Find where the given text appears and provide that cell's center as (x, y) coordinate. 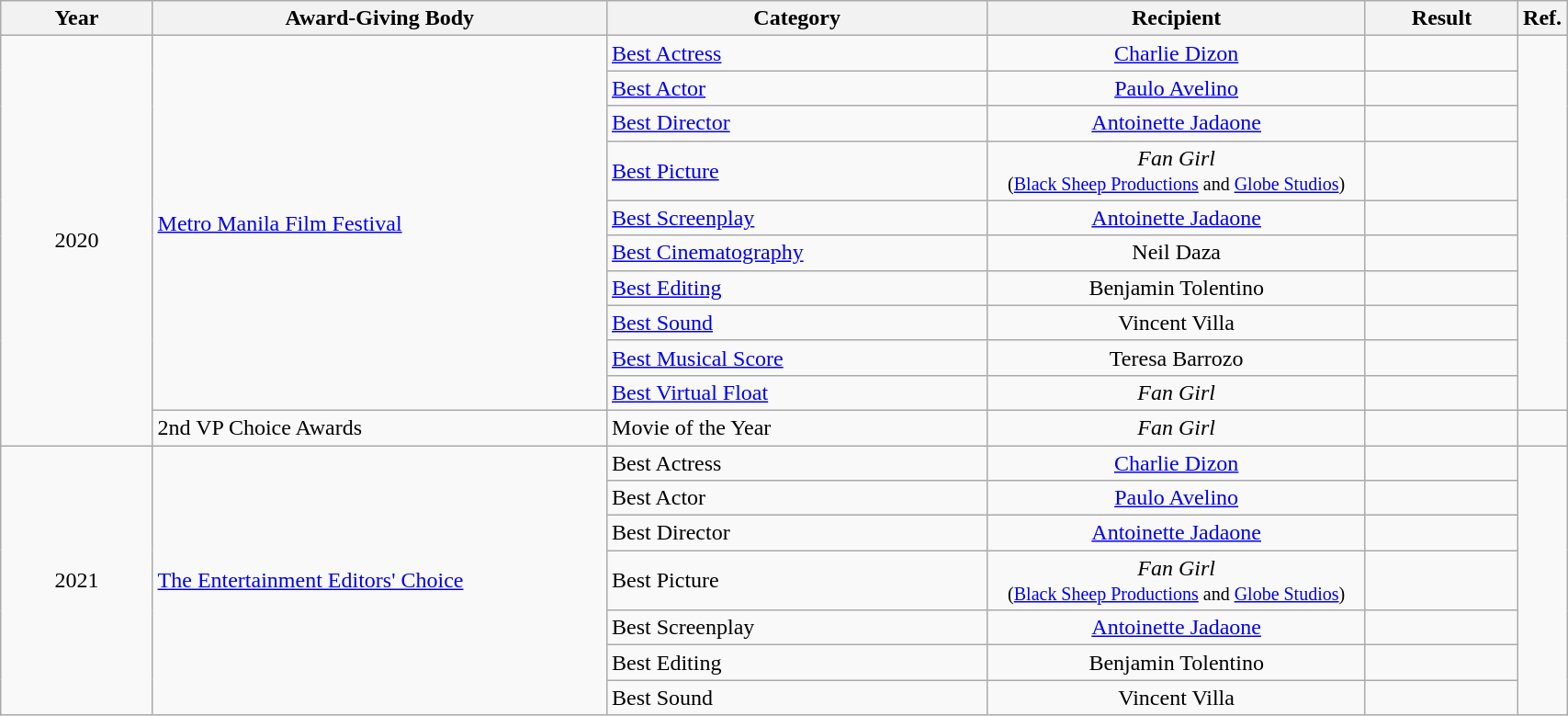
Recipient (1177, 18)
Best Cinematography (797, 253)
The Entertainment Editors' Choice (379, 579)
Year (77, 18)
Category (797, 18)
Best Virtual Float (797, 392)
2nd VP Choice Awards (379, 427)
Neil Daza (1177, 253)
Best Musical Score (797, 358)
Movie of the Year (797, 427)
Result (1441, 18)
2021 (77, 579)
Metro Manila Film Festival (379, 223)
Teresa Barrozo (1177, 358)
Ref. (1543, 18)
2020 (77, 241)
Award-Giving Body (379, 18)
